Find where the given text appears and provide that cell's center as (x, y) coordinate. 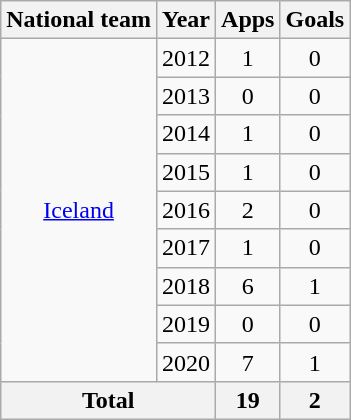
2020 (186, 362)
2017 (186, 248)
Year (186, 20)
2019 (186, 324)
Goals (315, 20)
2012 (186, 58)
National team (79, 20)
Total (108, 400)
6 (248, 286)
7 (248, 362)
2018 (186, 286)
Iceland (79, 210)
2015 (186, 172)
2016 (186, 210)
Apps (248, 20)
2013 (186, 96)
19 (248, 400)
2014 (186, 134)
